Find where the given text appears and provide that cell's center as [x, y] coordinate. 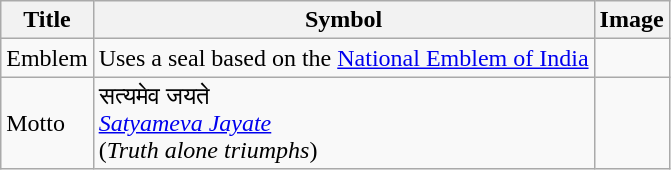
Symbol [344, 20]
Motto [47, 123]
सत्यमेव जयते Satyameva Jayate (Truth alone triumphs) [344, 123]
Emblem [47, 58]
Title [47, 20]
Uses a seal based on the National Emblem of India [344, 58]
Image [632, 20]
